Scan for the cell matching the given text and deliver its (x, y) coordinate at center. 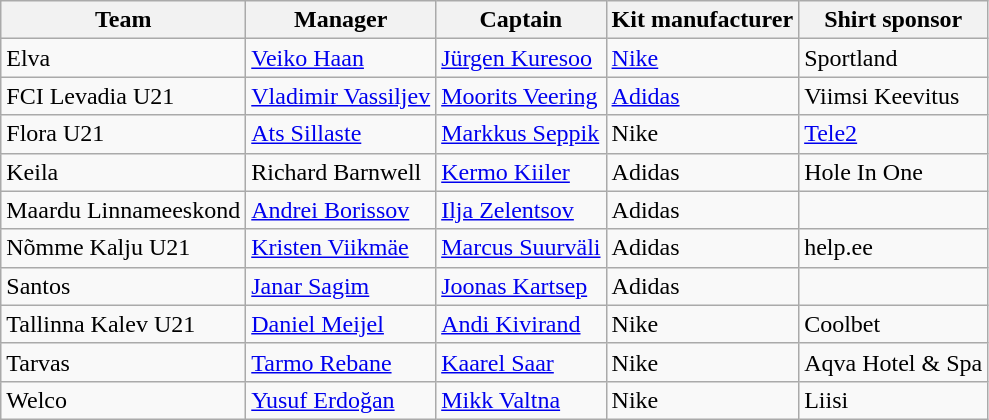
FCI Levadia U21 (124, 96)
Kristen Viikmäe (341, 248)
Ilja Zelentsov (521, 210)
Sportland (894, 58)
Shirt sponsor (894, 20)
Janar Sagim (341, 286)
Mikk Valtna (521, 400)
Markkus Seppik (521, 134)
Aqva Hotel & Spa (894, 362)
Santos (124, 286)
Vladimir Vassiljev (341, 96)
Nõmme Kalju U21 (124, 248)
Daniel Meijel (341, 324)
Andrei Borissov (341, 210)
Jürgen Kuresoo (521, 58)
Coolbet (894, 324)
Kaarel Saar (521, 362)
Tarvas (124, 362)
Marcus Suurväli (521, 248)
Andi Kivirand (521, 324)
Hole In One (894, 172)
Keila (124, 172)
Veiko Haan (341, 58)
Manager (341, 20)
Moorits Veering (521, 96)
Richard Barnwell (341, 172)
Joonas Kartsep (521, 286)
Flora U21 (124, 134)
Viimsi Keevitus (894, 96)
Ats Sillaste (341, 134)
Kermo Kiiler (521, 172)
Yusuf Erdoğan (341, 400)
Elva (124, 58)
Captain (521, 20)
Team (124, 20)
Tallinna Kalev U21 (124, 324)
Welco (124, 400)
help.ee (894, 248)
Tarmo Rebane (341, 362)
Tele2 (894, 134)
Kit manufacturer (702, 20)
Maardu Linnameeskond (124, 210)
Liisi (894, 400)
